Determine the [x, y] coordinate at the center of the cell enclosing the given text.  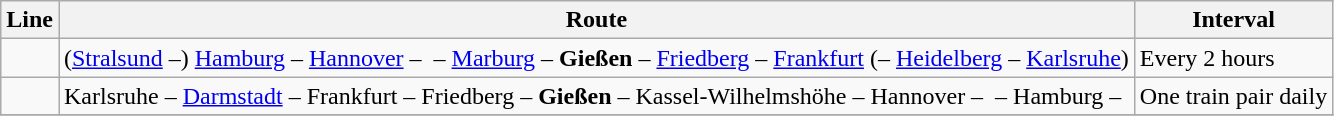
(Stralsund –) Hamburg – Hannover – – Marburg – Gießen – Friedberg – Frankfurt (– Heidelberg – Karlsruhe) [596, 58]
Every 2 hours [1233, 58]
Karlsruhe – Darmstadt – Frankfurt – Friedberg – Gießen – Kassel-Wilhelmshöhe – Hannover – – Hamburg – [596, 96]
Line [30, 20]
Route [596, 20]
Interval [1233, 20]
One train pair daily [1233, 96]
